Scan for the cell matching the given text and deliver its (X, Y) coordinate at center. 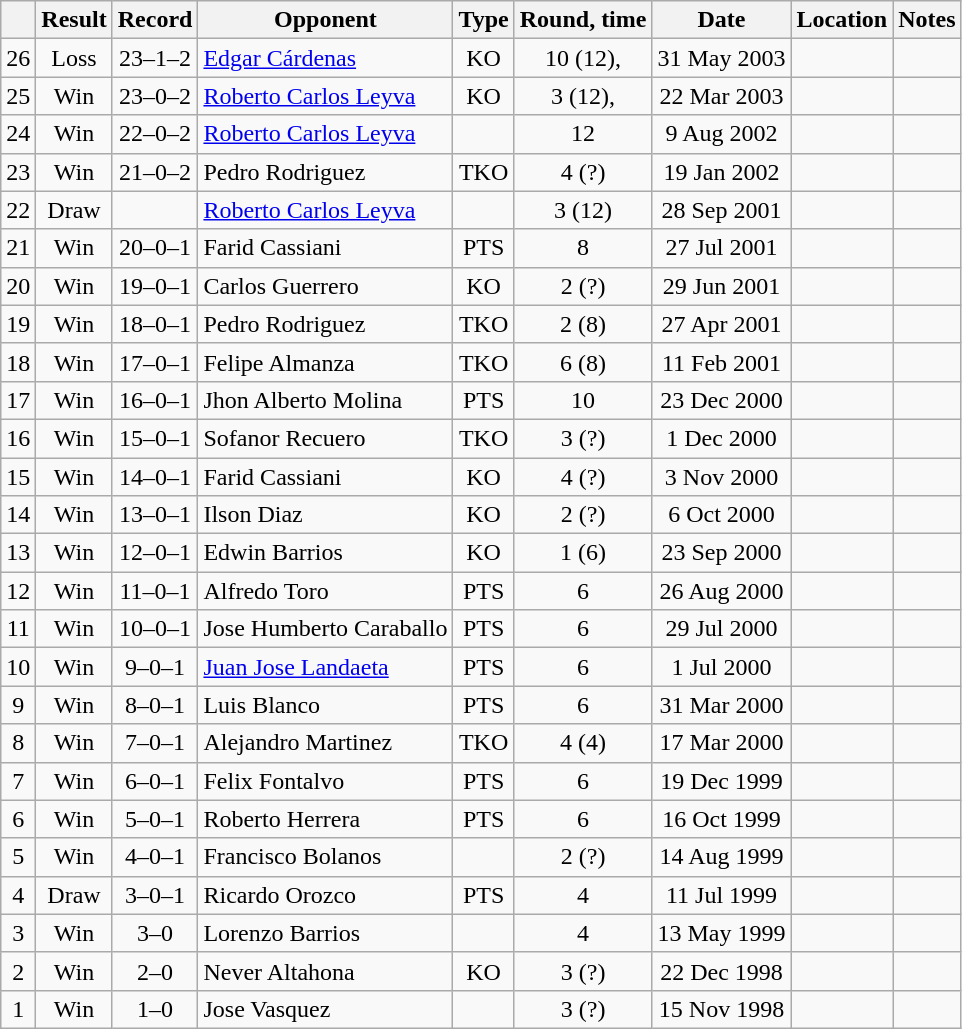
Carlos Guerrero (326, 286)
2–0 (155, 971)
28 Sep 2001 (722, 210)
1 (18, 1009)
Roberto Herrera (326, 819)
Jose Vasquez (326, 1009)
13–0–1 (155, 515)
17 (18, 400)
Jose Humberto Caraballo (326, 629)
4 (4) (583, 743)
22 (18, 210)
14 (18, 515)
Ricardo Orozco (326, 895)
23 (18, 172)
9 (18, 705)
Edwin Barrios (326, 553)
1 Dec 2000 (722, 438)
3 (12) (583, 210)
7–0–1 (155, 743)
18–0–1 (155, 324)
24 (18, 134)
14–0–1 (155, 477)
23–0–2 (155, 96)
11 Feb 2001 (722, 362)
11–0–1 (155, 591)
15 Nov 1998 (722, 1009)
22 Dec 1998 (722, 971)
Francisco Bolanos (326, 857)
15 (18, 477)
Date (722, 20)
Ilson Diaz (326, 515)
Edgar Cárdenas (326, 58)
10 (12), (583, 58)
Opponent (326, 20)
19 Jan 2002 (722, 172)
19 (18, 324)
13 (18, 553)
3–0 (155, 933)
26 (18, 58)
2 (8) (583, 324)
3 (12), (583, 96)
1 (6) (583, 553)
Type (484, 20)
Notes (927, 20)
Jhon Alberto Molina (326, 400)
Location (842, 20)
21–0–2 (155, 172)
3–0–1 (155, 895)
21 (18, 248)
23 Sep 2000 (722, 553)
2 (18, 971)
1–0 (155, 1009)
23–1–2 (155, 58)
29 Jul 2000 (722, 629)
Round, time (583, 20)
13 May 1999 (722, 933)
3 (18, 933)
9–0–1 (155, 667)
18 (18, 362)
17–0–1 (155, 362)
Luis Blanco (326, 705)
Juan Jose Landaeta (326, 667)
Alfredo Toro (326, 591)
27 Jul 2001 (722, 248)
Felix Fontalvo (326, 781)
10–0–1 (155, 629)
16 (18, 438)
16 Oct 1999 (722, 819)
Result (74, 20)
6 Oct 2000 (722, 515)
8–0–1 (155, 705)
23 Dec 2000 (722, 400)
19 Dec 1999 (722, 781)
12–0–1 (155, 553)
11 Jul 1999 (722, 895)
Alejandro Martinez (326, 743)
1 Jul 2000 (722, 667)
5–0–1 (155, 819)
11 (18, 629)
20 (18, 286)
5 (18, 857)
Felipe Almanza (326, 362)
19–0–1 (155, 286)
7 (18, 781)
29 Jun 2001 (722, 286)
Lorenzo Barrios (326, 933)
Loss (74, 58)
31 May 2003 (722, 58)
22 Mar 2003 (722, 96)
Sofanor Recuero (326, 438)
6 (8) (583, 362)
17 Mar 2000 (722, 743)
22–0–2 (155, 134)
Record (155, 20)
9 Aug 2002 (722, 134)
14 Aug 1999 (722, 857)
26 Aug 2000 (722, 591)
15–0–1 (155, 438)
16–0–1 (155, 400)
4–0–1 (155, 857)
25 (18, 96)
31 Mar 2000 (722, 705)
6–0–1 (155, 781)
Never Altahona (326, 971)
20–0–1 (155, 248)
3 Nov 2000 (722, 477)
27 Apr 2001 (722, 324)
